Determine the (X, Y) coordinate at the center of the cell enclosing the given text.  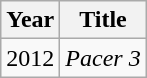
Title (103, 20)
2012 (30, 58)
Pacer 3 (103, 58)
Year (30, 20)
